Scan for the cell matching the given text and deliver its (x, y) coordinate at center. 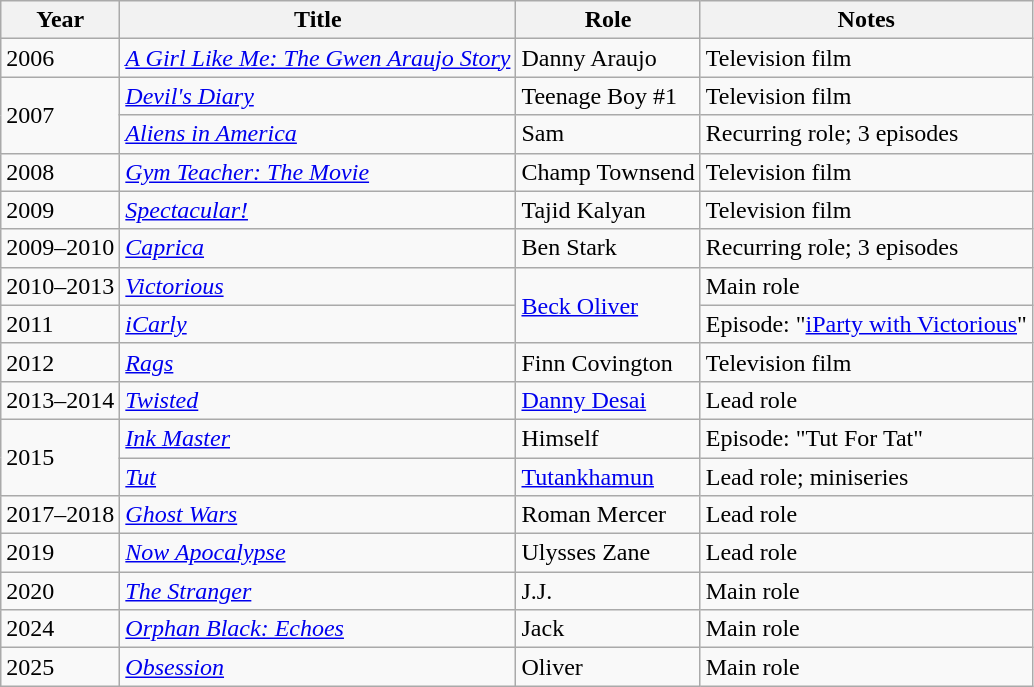
Role (608, 20)
Himself (608, 438)
Aliens in America (318, 134)
2017–2018 (60, 515)
Danny Araujo (608, 58)
Lead role; miniseries (866, 477)
Ghost Wars (318, 515)
Devil's Diary (318, 96)
Sam (608, 134)
Roman Mercer (608, 515)
2020 (60, 591)
iCarly (318, 324)
Tajid Kalyan (608, 210)
Oliver (608, 667)
Twisted (318, 400)
2006 (60, 58)
Episode: "Tut For Tat" (866, 438)
Jack (608, 629)
Year (60, 20)
Beck Oliver (608, 305)
Spectacular! (318, 210)
Caprica (318, 248)
Rags (318, 362)
Teenage Boy #1 (608, 96)
J.J. (608, 591)
The Stranger (318, 591)
Gym Teacher: The Movie (318, 172)
Now Apocalypse (318, 553)
Victorious (318, 286)
Tutankhamun (608, 477)
Champ Townsend (608, 172)
2019 (60, 553)
Orphan Black: Echoes (318, 629)
2010–2013 (60, 286)
Notes (866, 20)
2008 (60, 172)
2025 (60, 667)
2013–2014 (60, 400)
Title (318, 20)
2007 (60, 115)
2009 (60, 210)
2015 (60, 457)
2011 (60, 324)
2024 (60, 629)
Episode: "iParty with Victorious" (866, 324)
A Girl Like Me: The Gwen Araujo Story (318, 58)
Finn Covington (608, 362)
Danny Desai (608, 400)
Ink Master (318, 438)
Tut (318, 477)
Ulysses Zane (608, 553)
2009–2010 (60, 248)
2012 (60, 362)
Obsession (318, 667)
Ben Stark (608, 248)
